Search for the cell housing the specified text and yield its (X, Y) center coordinate. 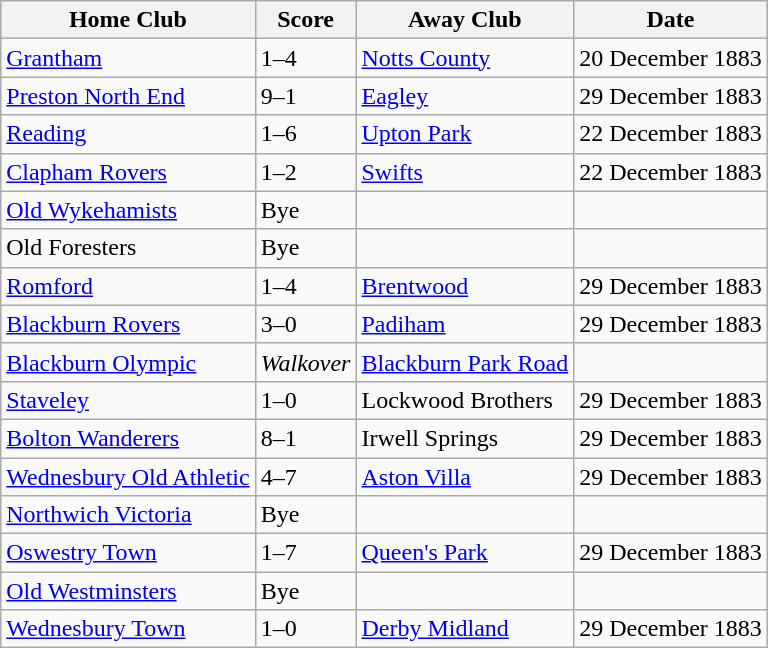
Blackburn Rovers (128, 324)
Wednesbury Town (128, 629)
9–1 (306, 96)
Swifts (465, 172)
Score (306, 20)
Upton Park (465, 134)
Romford (128, 286)
1–7 (306, 553)
20 December 1883 (671, 58)
Lockwood Brothers (465, 400)
Wednesbury Old Athletic (128, 477)
Old Wykehamists (128, 210)
3–0 (306, 324)
Blackburn Park Road (465, 362)
Staveley (128, 400)
8–1 (306, 438)
4–7 (306, 477)
Old Westminsters (128, 591)
Eagley (465, 96)
Padiham (465, 324)
Brentwood (465, 286)
Clapham Rovers (128, 172)
Reading (128, 134)
Derby Midland (465, 629)
Blackburn Olympic (128, 362)
Grantham (128, 58)
1–6 (306, 134)
Date (671, 20)
Away Club (465, 20)
Northwich Victoria (128, 515)
Preston North End (128, 96)
Walkover (306, 362)
Home Club (128, 20)
Oswestry Town (128, 553)
Notts County (465, 58)
Queen's Park (465, 553)
1–2 (306, 172)
Irwell Springs (465, 438)
Aston Villa (465, 477)
Bolton Wanderers (128, 438)
Old Foresters (128, 248)
